Capture the cell that displays the provided text and extract its (X, Y) central coordinate. 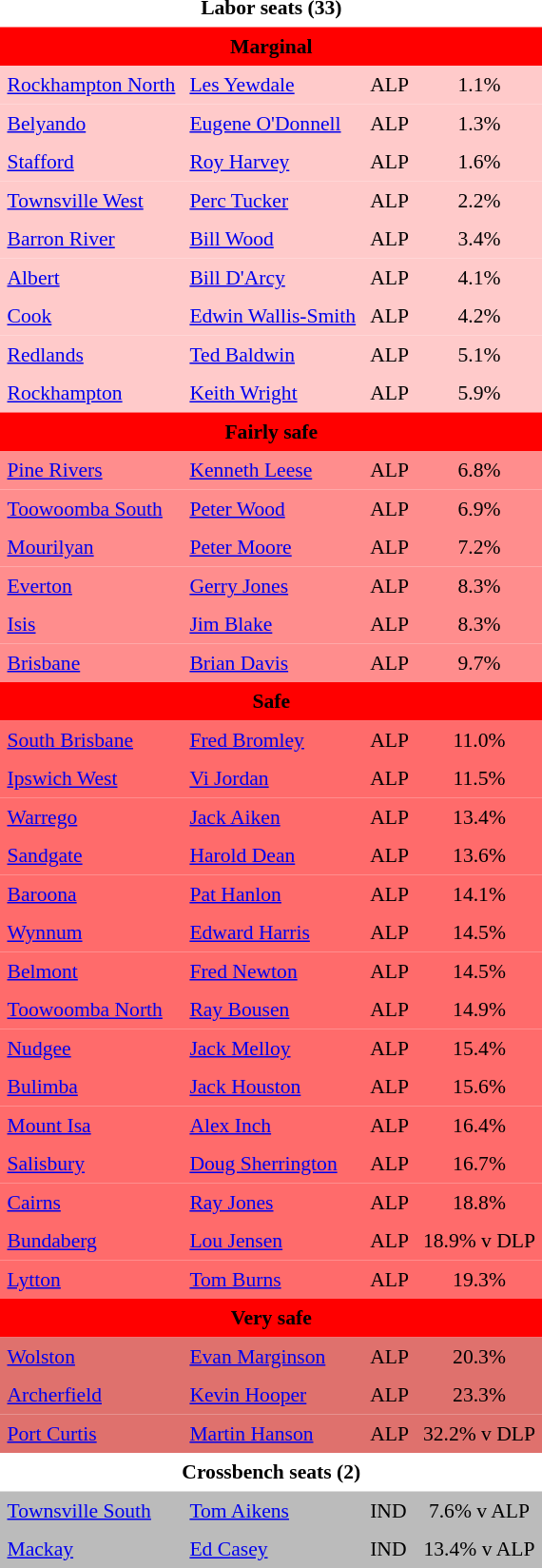
Townsville West (91, 200)
Jack Melloy (273, 1048)
23.3% (479, 1395)
Ted Baldwin (273, 354)
Isis (91, 624)
1.3% (479, 123)
Rockhampton North (91, 85)
Stafford (91, 162)
Toowoomba South (91, 508)
Mount Isa (91, 1125)
1.6% (479, 162)
16.4% (479, 1125)
Mackay (91, 1549)
Cook (91, 316)
32.2% v DLP (479, 1433)
20.3% (479, 1356)
Mourilyan (91, 547)
15.4% (479, 1048)
6.8% (479, 470)
14.9% (479, 1009)
5.1% (479, 354)
Vi Jordan (273, 778)
13.6% (479, 855)
Kenneth Leese (273, 470)
Peter Moore (273, 547)
Everton (91, 585)
Jack Houston (273, 1087)
Pat Hanlon (273, 893)
9.7% (479, 662)
13.4% (479, 816)
Edward Harris (273, 932)
Ray Bousen (273, 1009)
2.2% (479, 200)
Tom Aikens (273, 1510)
18.9% v DLP (479, 1241)
1.1% (479, 85)
3.4% (479, 239)
Belmont (91, 970)
Fred Newton (273, 970)
Lou Jensen (273, 1241)
Les Yewdale (273, 85)
Peter Wood (273, 508)
Jim Blake (273, 624)
Ed Casey (273, 1549)
Archerfield (91, 1395)
Redlands (91, 354)
South Brisbane (91, 739)
Alex Inch (273, 1125)
Belyando (91, 123)
Evan Marginson (273, 1356)
Cairns (91, 1202)
Bill Wood (273, 239)
Perc Tucker (273, 200)
Brian Davis (273, 662)
7.2% (479, 547)
Townsville South (91, 1510)
16.7% (479, 1164)
Nudgee (91, 1048)
5.9% (479, 393)
Sandgate (91, 855)
14.1% (479, 893)
Ray Jones (273, 1202)
Brisbane (91, 662)
Kevin Hooper (273, 1395)
Pine Rivers (91, 470)
Tom Burns (273, 1279)
Roy Harvey (273, 162)
Gerry Jones (273, 585)
Warrego (91, 816)
Bill D'Arcy (273, 277)
4.2% (479, 316)
Rockhampton (91, 393)
Bulimba (91, 1087)
Jack Aiken (273, 816)
Port Curtis (91, 1433)
4.1% (479, 277)
Fred Bromley (273, 739)
13.4% v ALP (479, 1549)
7.6% v ALP (479, 1510)
Eugene O'Donnell (273, 123)
15.6% (479, 1087)
Harold Dean (273, 855)
Wolston (91, 1356)
18.8% (479, 1202)
Toowoomba North (91, 1009)
6.9% (479, 508)
Wynnum (91, 932)
Baroona (91, 893)
11.5% (479, 778)
Doug Sherrington (273, 1164)
Edwin Wallis-Smith (273, 316)
Albert (91, 277)
Lytton (91, 1279)
Martin Hanson (273, 1433)
Bundaberg (91, 1241)
Barron River (91, 239)
Salisbury (91, 1164)
Ipswich West (91, 778)
11.0% (479, 739)
Keith Wright (273, 393)
19.3% (479, 1279)
